Locate the cell with the specified text and output its (x, y) center coordinate. 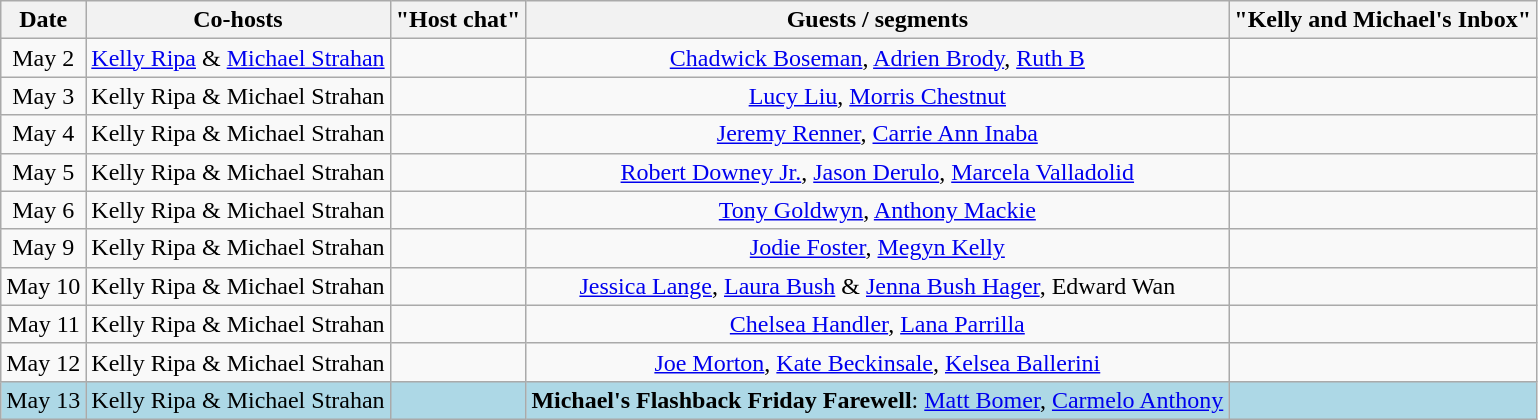
May 4 (44, 134)
Lucy Liu, Morris Chestnut (878, 96)
Joe Morton, Kate Beckinsale, Kelsea Ballerini (878, 362)
May 5 (44, 172)
Guests / segments (878, 20)
May 6 (44, 210)
May 9 (44, 248)
Jeremy Renner, Carrie Ann Inaba (878, 134)
Co-hosts (238, 20)
Robert Downey Jr., Jason Derulo, Marcela Valladolid (878, 172)
Chelsea Handler, Lana Parrilla (878, 324)
Date (44, 20)
May 2 (44, 58)
May 12 (44, 362)
Chadwick Boseman, Adrien Brody, Ruth B (878, 58)
May 3 (44, 96)
"Host chat" (458, 20)
Jessica Lange, Laura Bush & Jenna Bush Hager, Edward Wan (878, 286)
Michael's Flashback Friday Farewell: Matt Bomer, Carmelo Anthony (878, 400)
May 13 (44, 400)
May 11 (44, 324)
Jodie Foster, Megyn Kelly (878, 248)
Tony Goldwyn, Anthony Mackie (878, 210)
May 10 (44, 286)
"Kelly and Michael's Inbox" (1383, 20)
